Capture the cell that displays the provided text and extract its (X, Y) central coordinate. 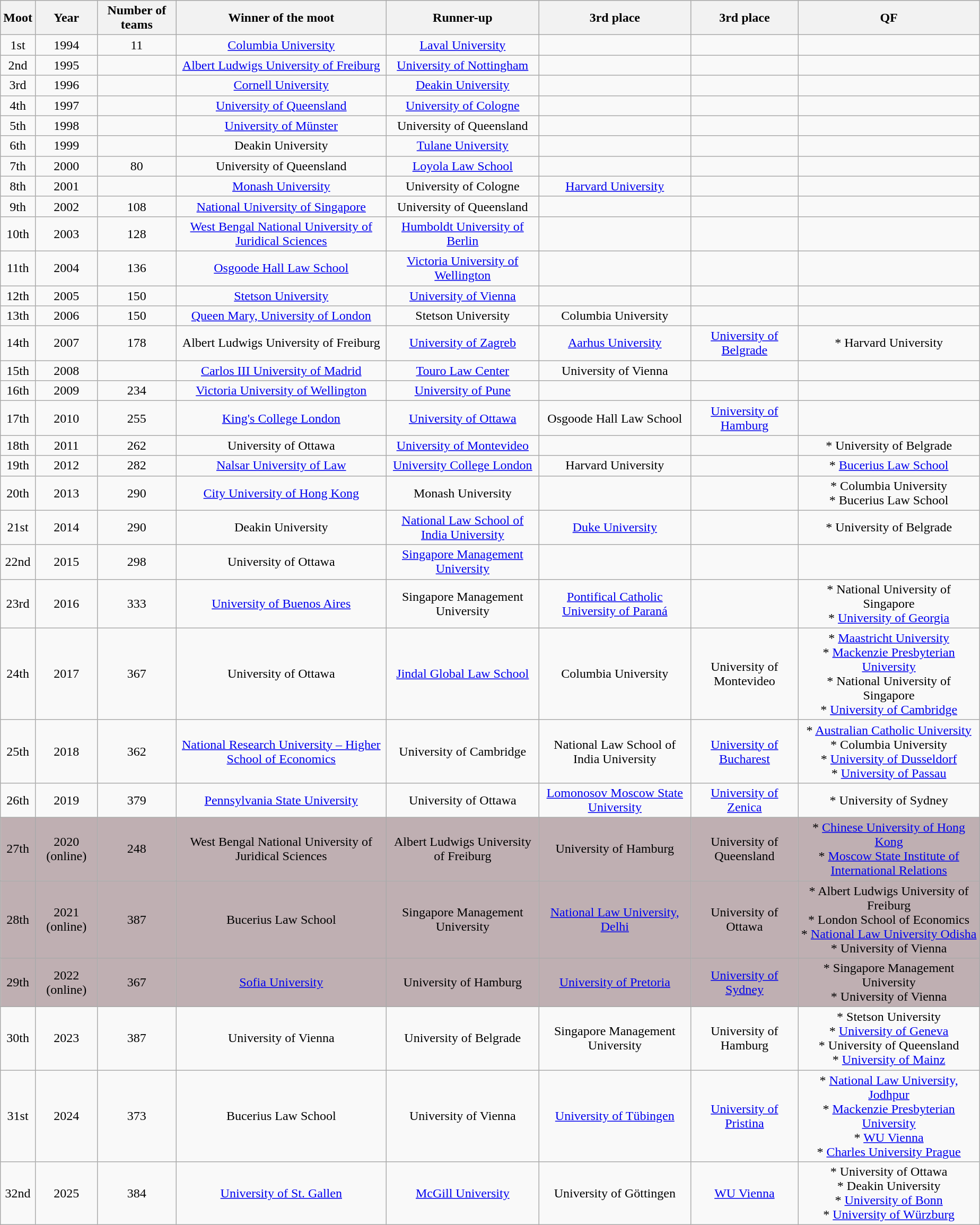
1st (18, 45)
National Law University, Delhi (615, 919)
2003 (66, 233)
University of St. Gallen (281, 1193)
1996 (66, 85)
2021 (online) (66, 919)
* Chinese University of Hong Kong * Moscow State Institute of International Relations (889, 848)
2nd (18, 65)
McGill University (462, 1193)
30th (18, 1038)
King's College London (281, 418)
128 (137, 233)
2025 (66, 1193)
2015 (66, 562)
2020 (online) (66, 848)
362 (137, 751)
1999 (66, 146)
* National University of Singapore * University of Georgia (889, 603)
* Maastricht University * Mackenzie Presbyterian University * National University of Singapore * University of Cambridge (889, 673)
Cornell University (281, 85)
21st (18, 527)
2024 (66, 1116)
National Research University – Higher School of Economics (281, 751)
University of Pune (462, 391)
University of Pretoria (615, 983)
11th (18, 268)
18th (18, 445)
136 (137, 268)
Carlos III University of Madrid (281, 371)
* Singapore Management University * University of Vienna (889, 983)
10th (18, 233)
University of Bucharest (745, 751)
28th (18, 919)
16th (18, 391)
Humboldt University of Berlin (462, 233)
Tulane University (462, 146)
* Harvard University (889, 344)
* University of Ottawa * Deakin University * University of Bonn * University of Würzburg (889, 1193)
31st (18, 1116)
2008 (66, 371)
WU Vienna (745, 1193)
Lomonosov Moscow State University (615, 800)
2013 (66, 493)
248 (137, 848)
Jindal Global Law School (462, 673)
26th (18, 800)
373 (137, 1116)
2011 (66, 445)
* Albert Ludwigs University of Freiburg * London School of Economics * National Law University Odisha * University of Vienna (889, 919)
Queen Mary, University of London (281, 316)
QF (889, 18)
282 (137, 466)
Runner-up (462, 18)
17th (18, 418)
Nalsar University of Law (281, 466)
5th (18, 126)
2014 (66, 527)
Loyola Law School (462, 166)
University of Nottingham (462, 65)
29th (18, 983)
2023 (66, 1038)
14th (18, 344)
262 (137, 445)
1994 (66, 45)
333 (137, 603)
24th (18, 673)
* Australian Catholic University * Columbia University * University of Dusseldorf * University of Passau (889, 751)
255 (137, 418)
Sofia University (281, 983)
Aarhus University (615, 344)
National University of Singapore (281, 206)
2004 (66, 268)
379 (137, 800)
Winner of the moot (281, 18)
1998 (66, 126)
2010 (66, 418)
2007 (66, 344)
2018 (66, 751)
University of Zenica (745, 800)
2009 (66, 391)
University of Buenos Aires (281, 603)
* Stetson University * University of Geneva * University of Queensland * University of Mainz (889, 1038)
1997 (66, 106)
Moot (18, 18)
* Columbia University * Bucerius Law School (889, 493)
University of Münster (281, 126)
University of Sydney (745, 983)
Touro Law Center (462, 371)
23rd (18, 603)
* National Law University, Jodhpur * Mackenzie Presbyterian University * WU Vienna * Charles University Prague (889, 1116)
1995 (66, 65)
2002 (66, 206)
298 (137, 562)
University of Tübingen (615, 1116)
University of Göttingen (615, 1193)
108 (137, 206)
* University of Sydney (889, 800)
University College London (462, 466)
2006 (66, 316)
13th (18, 316)
Number of teams (137, 18)
University of Pristina (745, 1116)
6th (18, 146)
2001 (66, 186)
80 (137, 166)
20th (18, 493)
19th (18, 466)
University of Zagreb (462, 344)
3rd (18, 85)
27th (18, 848)
9th (18, 206)
7th (18, 166)
8th (18, 186)
2000 (66, 166)
Laval University (462, 45)
Year (66, 18)
22nd (18, 562)
178 (137, 344)
2017 (66, 673)
15th (18, 371)
Duke University (615, 527)
* Bucerius Law School (889, 466)
25th (18, 751)
2019 (66, 800)
2022 (online) (66, 983)
University of Cambridge (462, 751)
384 (137, 1193)
2005 (66, 295)
11 (137, 45)
32nd (18, 1193)
Pennsylvania State University (281, 800)
234 (137, 391)
City University of Hong Kong (281, 493)
4th (18, 106)
12th (18, 295)
Pontifical Catholic University of Paraná (615, 603)
2012 (66, 466)
2016 (66, 603)
